Output the (X, Y) coordinate of the center of the cell containing the given text.  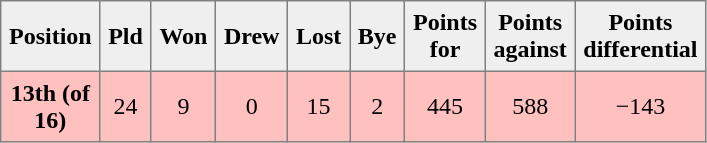
9 (184, 106)
13th (of 16) (50, 106)
Points differential (640, 36)
Points against (530, 36)
15 (319, 106)
Lost (319, 36)
24 (126, 106)
Won (184, 36)
Pld (126, 36)
−143 (640, 106)
Bye (378, 36)
Position (50, 36)
Drew (252, 36)
0 (252, 106)
2 (378, 106)
588 (530, 106)
Points for (446, 36)
445 (446, 106)
